For the text-containing cell, return its midpoint in (X, Y) coordinate format. 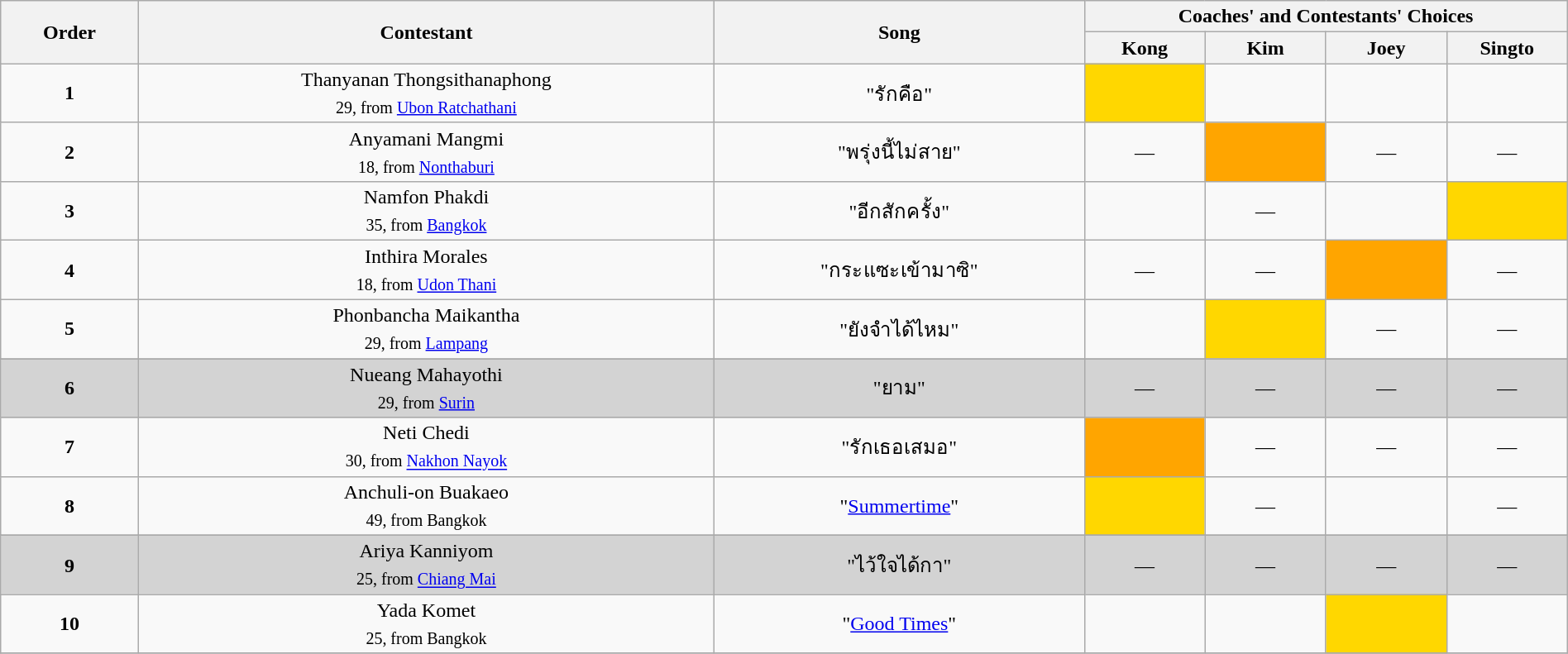
Anchuli-on Buakaeo49, from Bangkok (426, 506)
10 (69, 623)
5 (69, 329)
7 (69, 446)
Yada Komet25, from Bangkok (426, 623)
"ยังจำได้ไหม" (900, 329)
"Summertime" (900, 506)
Phonbancha Maikantha29, from Lampang (426, 329)
Neti Chedi30, from Nakhon Nayok (426, 446)
Singto (1507, 48)
3 (69, 212)
"รักเธอเสมอ" (900, 446)
8 (69, 506)
Ariya Kanniyom25, from Chiang Mai (426, 566)
Namfon Phakdi35, from Bangkok (426, 212)
Song (900, 32)
"ยาม" (900, 389)
1 (69, 93)
Coaches' and Contestants' Choices (1326, 17)
4 (69, 270)
"ไว้ใจได้กา" (900, 566)
2 (69, 152)
Thanyanan Thongsithanaphong29, from Ubon Ratchathani (426, 93)
"รักคือ" (900, 93)
"อีกสักครั้ง" (900, 212)
Contestant (426, 32)
6 (69, 389)
Nueang Mahayothi29, from Surin (426, 389)
Kim (1265, 48)
Joey (1386, 48)
"พรุ่งนี้ไม่สาย" (900, 152)
Order (69, 32)
"กระแซะเข้ามาซิ" (900, 270)
Anyamani Mangmi18, from Nonthaburi (426, 152)
"Good Times" (900, 623)
Inthira Morales18, from Udon Thani (426, 270)
Kong (1145, 48)
9 (69, 566)
